Find where the given text appears and provide that cell's center as [x, y] coordinate. 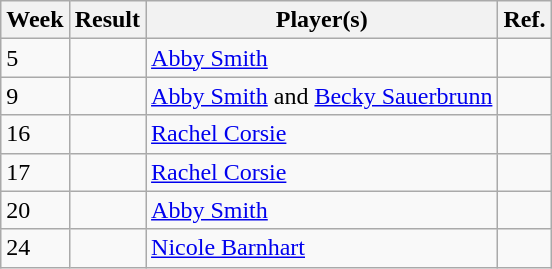
Week [35, 20]
9 [35, 96]
20 [35, 210]
Abby Smith and Becky Sauerbrunn [322, 96]
Nicole Barnhart [322, 248]
16 [35, 134]
Ref. [524, 20]
24 [35, 248]
Player(s) [322, 20]
Result [107, 20]
17 [35, 172]
5 [35, 58]
